Determine the (x, y) coordinate at the center of the cell enclosing the given text.  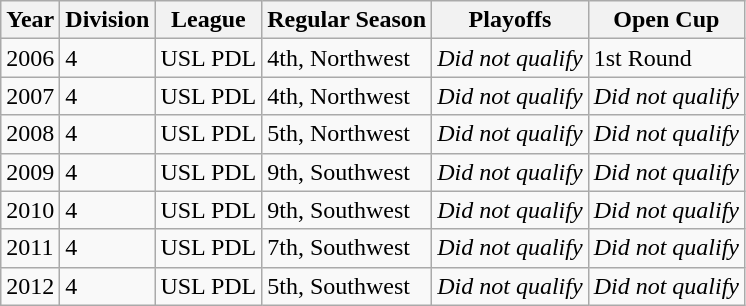
5th, Northwest (347, 134)
Open Cup (666, 20)
Playoffs (510, 20)
7th, Southwest (347, 248)
2008 (30, 134)
Regular Season (347, 20)
1st Round (666, 58)
2007 (30, 96)
League (208, 20)
2006 (30, 58)
Division (108, 20)
Year (30, 20)
2010 (30, 210)
2011 (30, 248)
2009 (30, 172)
2012 (30, 286)
5th, Southwest (347, 286)
